Identify which cell holds the provided text, then report its (x, y) central coordinate. 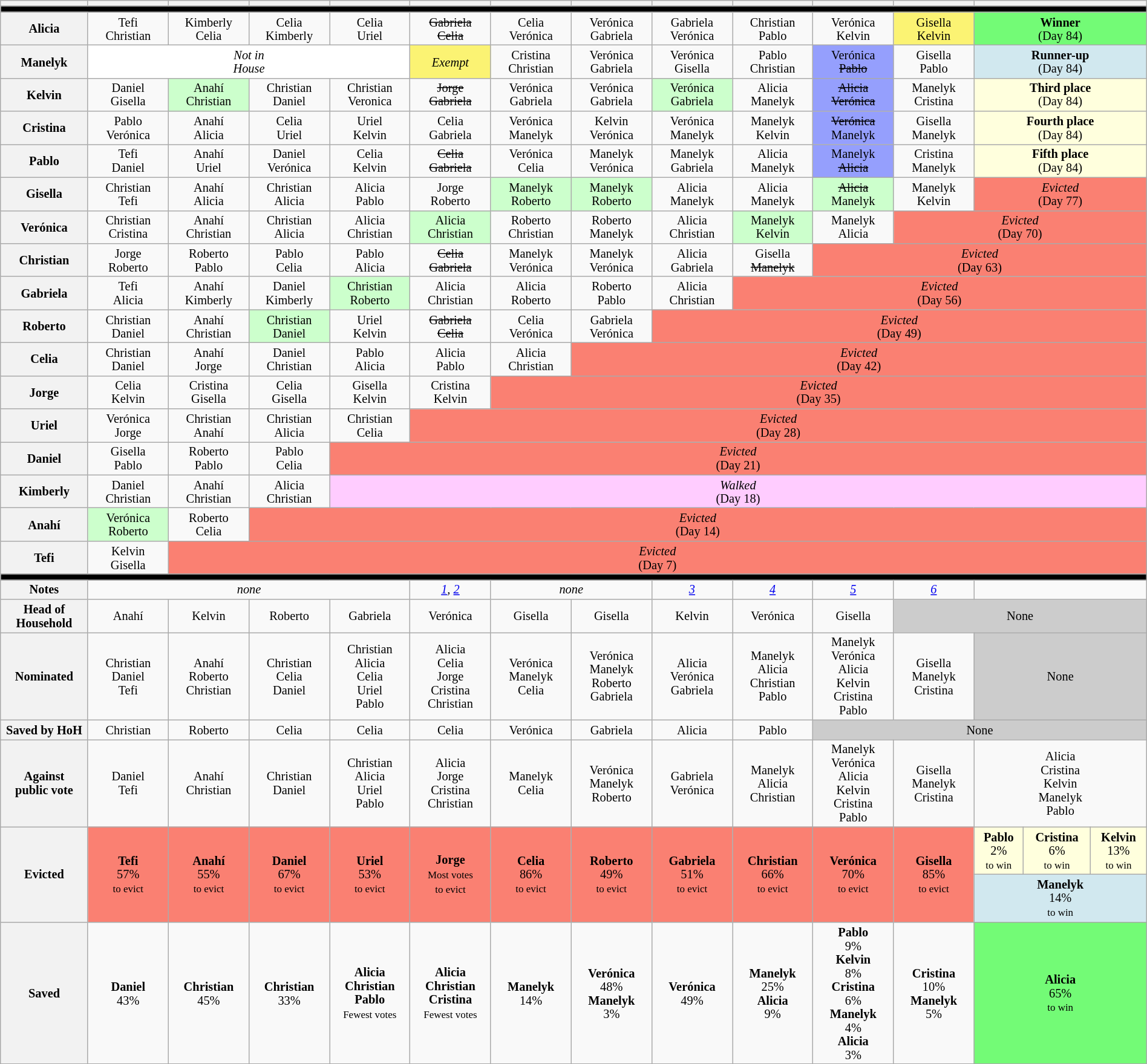
VerónicaRoberto (128, 525)
AliciaChristianCristinaFewest votes (450, 993)
Head of Household (44, 616)
ChristianTefi (128, 194)
Gisella85%to evict (934, 875)
Nominated (44, 676)
Pablo9% Kelvin8%Cristina6%Manelyk4%Alicia3% (853, 993)
AliciaJorgeCristinaChristian (450, 783)
PabloVerónica (128, 128)
RobertoChristian (531, 227)
Evicted(Day 49) (899, 327)
ManelykAliciaChristianPablo (773, 676)
ChristianAnahí (208, 426)
Jorge (44, 392)
Cristina10%Manelyk5% (934, 993)
ManelykCelia (531, 783)
DanielVerónica (289, 161)
AliciaCristinaKelvinManelykPablo (1060, 783)
ChristianCeliaDaniel (289, 676)
AliciaRoberto (531, 293)
VerónicaManelykCelia (531, 676)
VerónicaPablo (853, 62)
VerónicaManelykRoberto (611, 783)
AnahíKimberly (208, 293)
Daniel43% (128, 993)
Tefi (44, 558)
1, 2 (450, 589)
Christian66%to evict (773, 875)
CristinaManelyk (934, 161)
AliciaGabriela (692, 260)
Kelvin13%to win (1119, 850)
Uriel (44, 426)
Manelyk (44, 62)
CristinaKelvin (450, 392)
PabloChristian (773, 62)
Third place(Day 84) (1060, 94)
DanielGisella (128, 94)
Saved by HoH (44, 729)
Christian45% (208, 993)
ChristianVeronica (370, 94)
Alicia65%to win (1060, 993)
6 (934, 589)
AnahíUriel (208, 161)
Evicted(Day 77) (1060, 194)
Verónica70%to evict (853, 875)
VerónicaKelvin (853, 29)
Cristina (44, 128)
ChristianCelia (370, 426)
AliciaVerónica (853, 94)
Evicted(Day 21) (738, 459)
Anahí55%to evict (208, 875)
Againstpublic vote (44, 783)
Celia86%to evict (531, 875)
JorgeMost votesto evict (450, 875)
DanielKimberly (289, 293)
VerónicaCelia (531, 161)
CeliaKimberly (289, 29)
Uriel53%to evict (370, 875)
Manelyk25%Alicia9% (773, 993)
KimberlyCelia (208, 29)
DanielTefi (128, 783)
AliciaCeliaJorgeCristinaChristian (450, 676)
Saved (44, 993)
CeliaGisella (289, 392)
Christian33% (289, 993)
Verónica48%Manelyk3% (611, 993)
AnahíRobertoChristian (208, 676)
Evicted(Day 35) (819, 392)
Evicted (44, 875)
Roberto49%to evict (611, 875)
VerónicaGisella (692, 62)
RobertoCelia (208, 525)
JorgeGabriela (450, 94)
ChristianDanielTefi (128, 676)
TefiChristian (128, 29)
KelvinVerónica (611, 128)
Notes (44, 589)
RobertoManelyk (611, 227)
Kimberly (44, 491)
Tefi57%to evict (128, 875)
Verónica49% (692, 993)
ManelykGabriela (692, 161)
ChristianAliciaCeliaUrielPablo (370, 676)
CristinaGisella (208, 392)
ManelykAliciaChristian (773, 783)
Evicted(Day 42) (859, 359)
Winner(Day 84) (1060, 29)
Evicted(Day 63) (980, 260)
Gabriela51%to evict (692, 875)
Evicted(Day 14) (698, 525)
Evicted(Day 28) (778, 426)
TefiDaniel (128, 161)
CristinaChristian (531, 62)
4 (773, 589)
ChristianCristina (128, 227)
ChristianAliciaUrielPablo (370, 783)
VerónicaManelykRobertoGabriela (611, 676)
5 (853, 589)
VerónicaJorge (128, 426)
Fifth place(Day 84) (1060, 161)
AliciaChristianPabloFewest votes (370, 993)
Cristina6%to win (1057, 850)
AnahíJorge (208, 359)
Pablo2%to win (999, 850)
Walked(Day 18) (738, 491)
Daniel67%to evict (289, 875)
Not inHouse (249, 62)
Fourth place(Day 84) (1060, 128)
ManelykCristina (934, 94)
TefiAlicia (128, 293)
3 (692, 589)
Runner-up(Day 84) (1060, 62)
ChristianPablo (773, 29)
KelvinGisella (128, 558)
Manelyk14%to win (1060, 898)
Evicted(Day 56) (940, 293)
AliciaVerónicaGabriela (692, 676)
Daniel (44, 459)
Evicted(Day 7) (657, 558)
ChristianRoberto (370, 293)
Manelyk14% (531, 993)
Exempt (450, 62)
Evicted(Day 70) (1020, 227)
